Search for the cell housing the specified text and yield its [x, y] center coordinate. 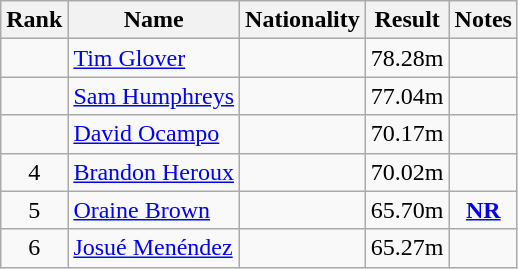
78.28m [407, 58]
65.70m [407, 210]
65.27m [407, 248]
Nationality [303, 20]
David Ocampo [154, 134]
70.02m [407, 172]
6 [34, 248]
NR [483, 210]
Brandon Heroux [154, 172]
Oraine Brown [154, 210]
Rank [34, 20]
Tim Glover [154, 58]
70.17m [407, 134]
5 [34, 210]
4 [34, 172]
Result [407, 20]
Sam Humphreys [154, 96]
Name [154, 20]
77.04m [407, 96]
Notes [483, 20]
Josué Menéndez [154, 248]
